Find where the given text appears and provide that cell's center as [X, Y] coordinate. 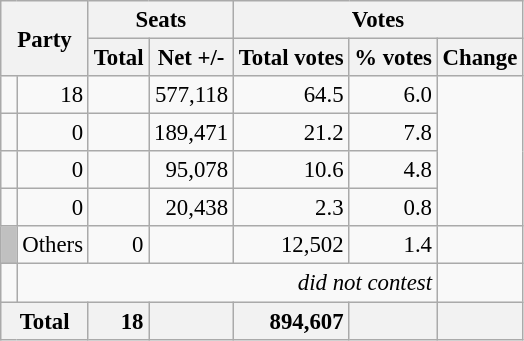
12,502 [290, 245]
64.5 [290, 95]
95,078 [192, 170]
Seats [160, 20]
6.0 [393, 95]
4.8 [393, 170]
Net +/- [192, 58]
7.8 [393, 133]
577,118 [192, 95]
20,438 [192, 208]
894,607 [290, 321]
Votes [378, 20]
189,471 [192, 133]
21.2 [290, 133]
10.6 [290, 170]
2.3 [290, 208]
1.4 [393, 245]
did not contest [227, 283]
Party [45, 38]
0.8 [393, 208]
Change [480, 58]
Total votes [290, 58]
Others [52, 245]
% votes [393, 58]
